Pinpoint the cell where the given text exists, returning its (x, y) midpoint coordinate. 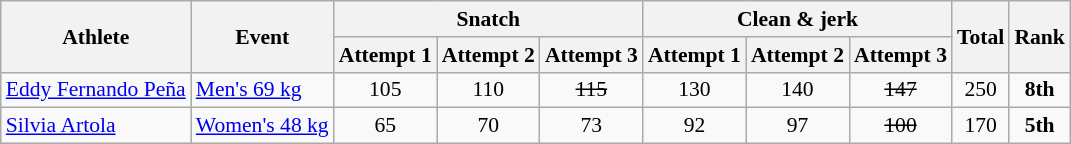
100 (900, 126)
Event (262, 36)
92 (694, 126)
65 (386, 126)
130 (694, 90)
170 (980, 126)
97 (798, 126)
73 (592, 126)
Men's 69 kg (262, 90)
147 (900, 90)
140 (798, 90)
110 (488, 90)
Rank (1040, 36)
Silvia Artola (96, 126)
250 (980, 90)
5th (1040, 126)
Snatch (488, 19)
Clean & jerk (798, 19)
105 (386, 90)
8th (1040, 90)
70 (488, 126)
Total (980, 36)
Eddy Fernando Peña (96, 90)
Women's 48 kg (262, 126)
Athlete (96, 36)
115 (592, 90)
